Output the (X, Y) coordinate of the center of the cell containing the given text.  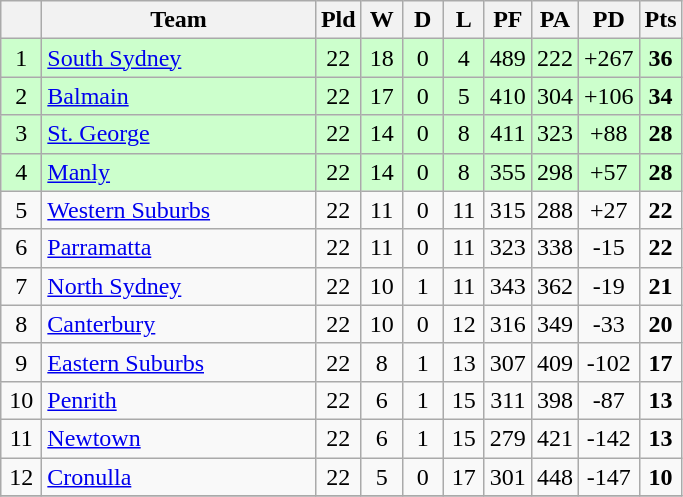
421 (554, 438)
-102 (608, 362)
36 (660, 58)
Cronulla (179, 477)
Penrith (179, 400)
448 (554, 477)
PA (554, 20)
L (464, 20)
-15 (608, 248)
3 (22, 134)
409 (554, 362)
9 (22, 362)
411 (508, 134)
288 (554, 210)
-19 (608, 286)
-87 (608, 400)
Pts (660, 20)
W (382, 20)
307 (508, 362)
+27 (608, 210)
338 (554, 248)
+106 (608, 96)
2 (22, 96)
Western Suburbs (179, 210)
315 (508, 210)
355 (508, 172)
304 (554, 96)
D (422, 20)
21 (660, 286)
343 (508, 286)
362 (554, 286)
PD (608, 20)
301 (508, 477)
Eastern Suburbs (179, 362)
North Sydney (179, 286)
+88 (608, 134)
-147 (608, 477)
Newtown (179, 438)
398 (554, 400)
Parramatta (179, 248)
311 (508, 400)
Manly (179, 172)
279 (508, 438)
Canterbury (179, 324)
316 (508, 324)
PF (508, 20)
222 (554, 58)
20 (660, 324)
+267 (608, 58)
489 (508, 58)
Team (179, 20)
298 (554, 172)
18 (382, 58)
-142 (608, 438)
34 (660, 96)
St. George (179, 134)
Balmain (179, 96)
410 (508, 96)
349 (554, 324)
+57 (608, 172)
-33 (608, 324)
7 (22, 286)
South Sydney (179, 58)
Pld (338, 20)
